For the text-containing cell, return its midpoint in (x, y) coordinate format. 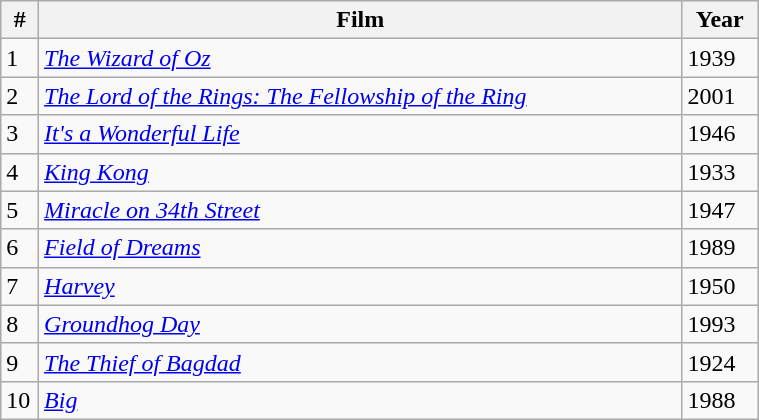
1946 (720, 134)
9 (20, 362)
1939 (720, 58)
1 (20, 58)
Field of Dreams (360, 248)
The Wizard of Oz (360, 58)
The Thief of Bagdad (360, 362)
Harvey (360, 286)
3 (20, 134)
4 (20, 172)
7 (20, 286)
Big (360, 400)
2001 (720, 96)
Miracle on 34th Street (360, 210)
# (20, 20)
King Kong (360, 172)
It's a Wonderful Life (360, 134)
1933 (720, 172)
1989 (720, 248)
1988 (720, 400)
2 (20, 96)
1993 (720, 324)
10 (20, 400)
The Lord of the Rings: The Fellowship of the Ring (360, 96)
8 (20, 324)
6 (20, 248)
Year (720, 20)
Film (360, 20)
1947 (720, 210)
5 (20, 210)
1924 (720, 362)
Groundhog Day (360, 324)
1950 (720, 286)
